Output the (x, y) coordinate of the center of the cell containing the given text.  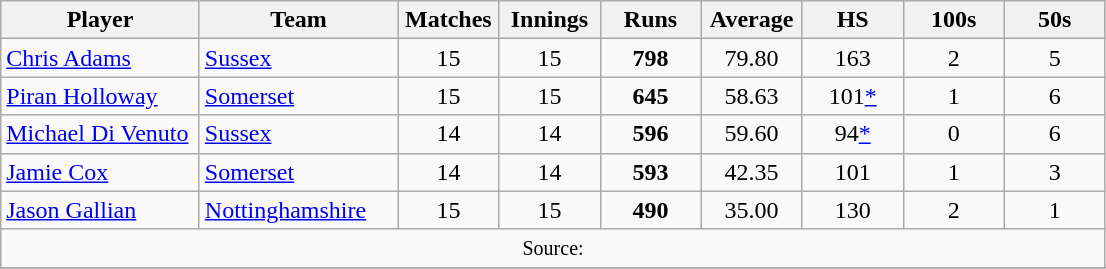
Average (752, 20)
Player (100, 20)
50s (1054, 20)
101* (852, 96)
130 (852, 210)
490 (650, 210)
Piran Holloway (100, 96)
Michael Di Venuto (100, 134)
79.80 (752, 58)
3 (1054, 172)
Matches (448, 20)
0 (954, 134)
798 (650, 58)
Team (298, 20)
42.35 (752, 172)
163 (852, 58)
Source: (554, 248)
Innings (550, 20)
35.00 (752, 210)
596 (650, 134)
5 (1054, 58)
100s (954, 20)
59.60 (752, 134)
Nottinghamshire (298, 210)
58.63 (752, 96)
94* (852, 134)
Chris Adams (100, 58)
645 (650, 96)
HS (852, 20)
593 (650, 172)
Jamie Cox (100, 172)
Runs (650, 20)
Jason Gallian (100, 210)
101 (852, 172)
